Determine the (x, y) coordinate at the center of the cell enclosing the given text.  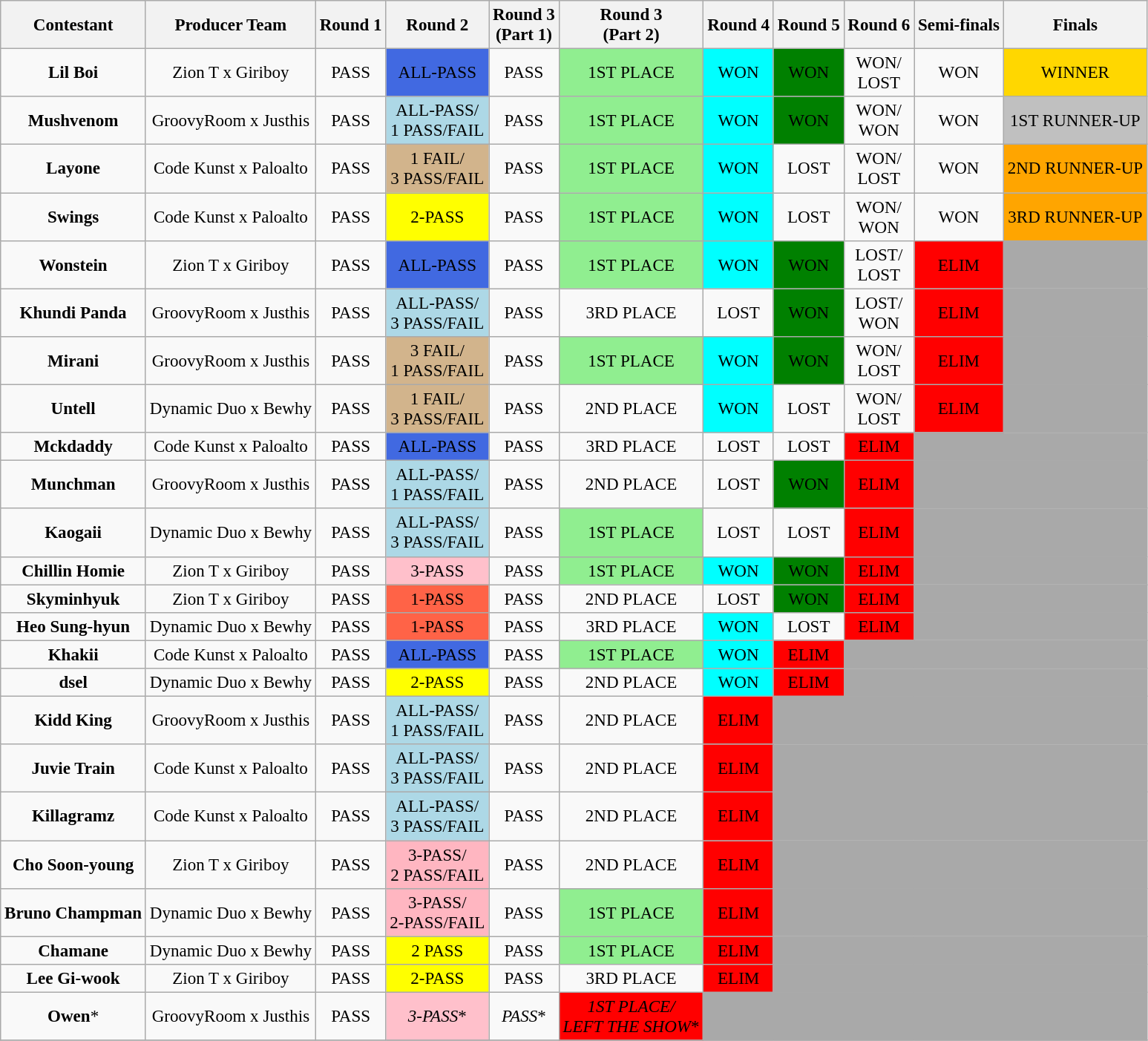
Lee Gi-wook (73, 979)
Round 6 (879, 25)
3 FAIL/1 PASS/FAIL (438, 361)
Finals (1075, 25)
Swings (73, 217)
Kaogaii (73, 533)
Heo Sung-hyun (73, 627)
WINNER (1075, 73)
Round 1 (350, 25)
Semi-finals (959, 25)
Bruno Champman (73, 913)
Round 5 (809, 25)
Round 4 (739, 25)
Owen* (73, 1017)
Kidd King (73, 721)
Killagramz (73, 816)
Round 3 (Part 2) (631, 25)
3-PASS* (438, 1017)
3-PASS/2-PASS/FAIL (438, 913)
Khakii (73, 654)
1ST RUNNER-UP (1075, 120)
Munchman (73, 485)
Round 2 (438, 25)
Wonstein (73, 266)
Layone (73, 169)
Contestant (73, 25)
LOST/WON (879, 313)
3-PASS (438, 571)
dsel (73, 683)
Skyminhyuk (73, 599)
Chamane (73, 950)
2 PASS (438, 950)
3RD RUNNER-UP (1075, 217)
Khundi Panda (73, 313)
PASS* (524, 1017)
1ST PLACE/LEFT THE SHOW* (631, 1017)
Mushvenom (73, 120)
Round 3 (Part 1) (524, 25)
2ND RUNNER-UP (1075, 169)
Chillin Homie (73, 571)
Producer Team (230, 25)
Untell (73, 410)
LOST/LOST (879, 266)
Lil Boi (73, 73)
Mckdaddy (73, 447)
ALL-PASS/ 1 PASS/FAIL (438, 120)
Mirani (73, 361)
Juvie Train (73, 769)
3-PASS/2 PASS/FAIL (438, 865)
Cho Soon-young (73, 865)
